Determine the [x, y] coordinate at the center of the cell enclosing the given text.  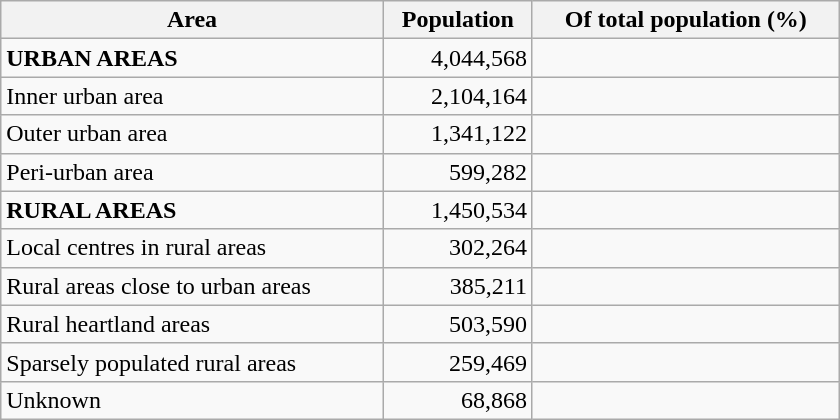
599,282 [458, 172]
Unknown [192, 400]
Rural areas close to urban areas [192, 286]
Peri-urban area [192, 172]
RURAL AREAS [192, 210]
Sparsely populated rural areas [192, 362]
Local centres in rural areas [192, 248]
503,590 [458, 324]
4,044,568 [458, 58]
1,341,122 [458, 134]
259,469 [458, 362]
68,868 [458, 400]
Inner urban area [192, 96]
URBAN AREAS [192, 58]
Rural heartland areas [192, 324]
385,211 [458, 286]
Of total population (%) [686, 20]
Outer urban area [192, 134]
1,450,534 [458, 210]
302,264 [458, 248]
2,104,164 [458, 96]
Area [192, 20]
Population [458, 20]
